Find where the given text appears and provide that cell's center as (x, y) coordinate. 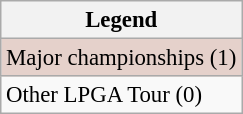
Major championships (1) (122, 58)
Legend (122, 20)
Other LPGA Tour (0) (122, 95)
